Identify which cell holds the provided text, then report its [x, y] central coordinate. 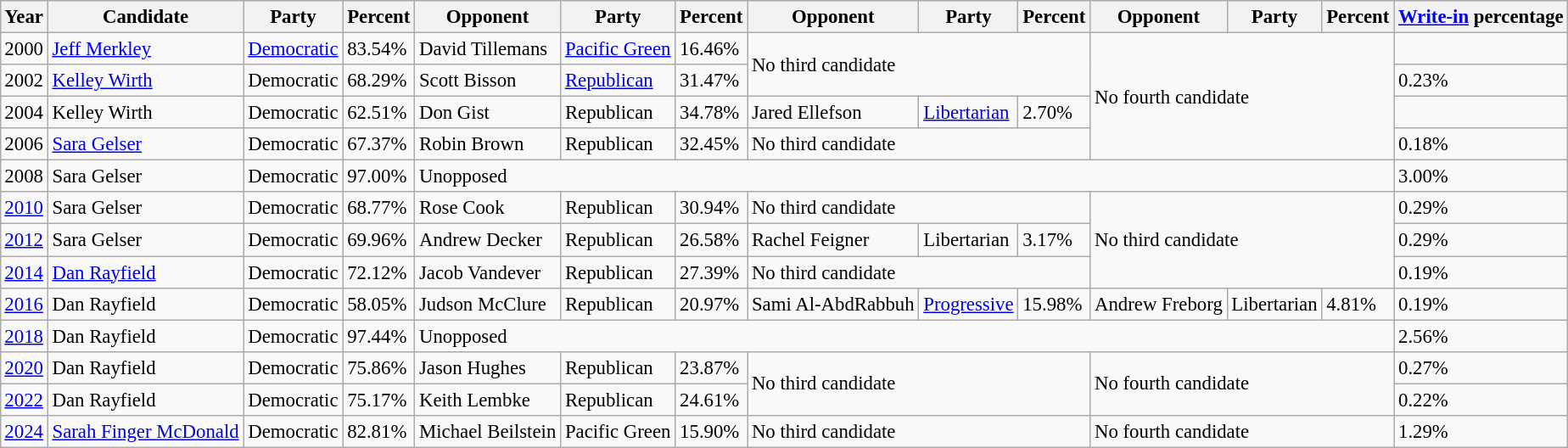
68.29% [378, 81]
Don Gist [488, 113]
83.54% [378, 48]
67.37% [378, 144]
2022 [24, 400]
0.18% [1481, 144]
Candidate [146, 17]
2.70% [1054, 113]
82.81% [378, 431]
2020 [24, 367]
Jason Hughes [488, 367]
Scott Bisson [488, 81]
Rose Cook [488, 208]
Jeff Merkley [146, 48]
2018 [24, 336]
23.87% [711, 367]
Andrew Freborg [1159, 304]
2006 [24, 144]
Progressive [969, 304]
97.00% [378, 176]
Sarah Finger McDonald [146, 431]
Judson McClure [488, 304]
2.56% [1481, 336]
69.96% [378, 240]
Sami Al-AbdRabbuh [833, 304]
15.90% [711, 431]
3.17% [1054, 240]
0.23% [1481, 81]
Write-in percentage [1481, 17]
2002 [24, 81]
2008 [24, 176]
Jacob Vandever [488, 272]
Keith Lembke [488, 400]
31.47% [711, 81]
58.05% [378, 304]
72.12% [378, 272]
4.81% [1358, 304]
2016 [24, 304]
26.58% [711, 240]
20.97% [711, 304]
3.00% [1481, 176]
15.98% [1054, 304]
2010 [24, 208]
Jared Ellefson [833, 113]
97.44% [378, 336]
2024 [24, 431]
2004 [24, 113]
0.22% [1481, 400]
34.78% [711, 113]
2014 [24, 272]
68.77% [378, 208]
0.27% [1481, 367]
Rachel Feigner [833, 240]
16.46% [711, 48]
75.17% [378, 400]
30.94% [711, 208]
75.86% [378, 367]
Michael Beilstein [488, 431]
Robin Brown [488, 144]
62.51% [378, 113]
24.61% [711, 400]
David Tillemans [488, 48]
27.39% [711, 272]
1.29% [1481, 431]
2012 [24, 240]
Year [24, 17]
2000 [24, 48]
Andrew Decker [488, 240]
32.45% [711, 144]
